Output the (x, y) coordinate of the center of the cell containing the given text.  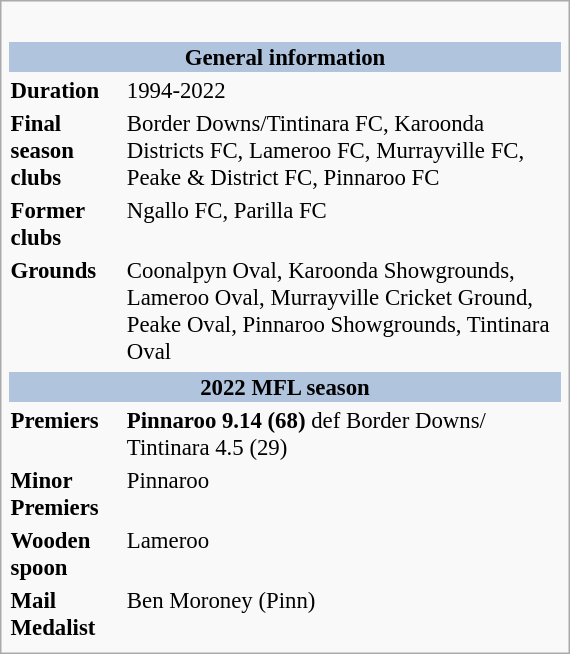
Pinnaroo 9.14 (68) def Border Downs/ Tintinara 4.5 (29) (343, 434)
Coonalpyn Oval, Karoonda Showgrounds, Lameroo Oval, Murrayville Cricket Ground, Peake Oval, Pinnaroo Showgrounds, Tintinara Oval (343, 310)
General information (285, 57)
Premiers (66, 434)
Pinnaroo (343, 494)
Mail Medalist (66, 614)
1994-2022 (343, 90)
Lameroo (343, 554)
Final season clubs (66, 150)
2022 MFL season (285, 387)
Duration (66, 90)
Ngallo FC, Parilla FC (343, 224)
Minor Premiers (66, 494)
Grounds (66, 310)
Wooden spoon (66, 554)
Border Downs/Tintinara FC, Karoonda Districts FC, Lameroo FC, Murrayville FC, Peake & District FC, Pinnaroo FC (343, 150)
Former clubs (66, 224)
Ben Moroney (Pinn) (343, 614)
